Detect which cell encompasses the target text, then output its (X, Y) center coordinate. 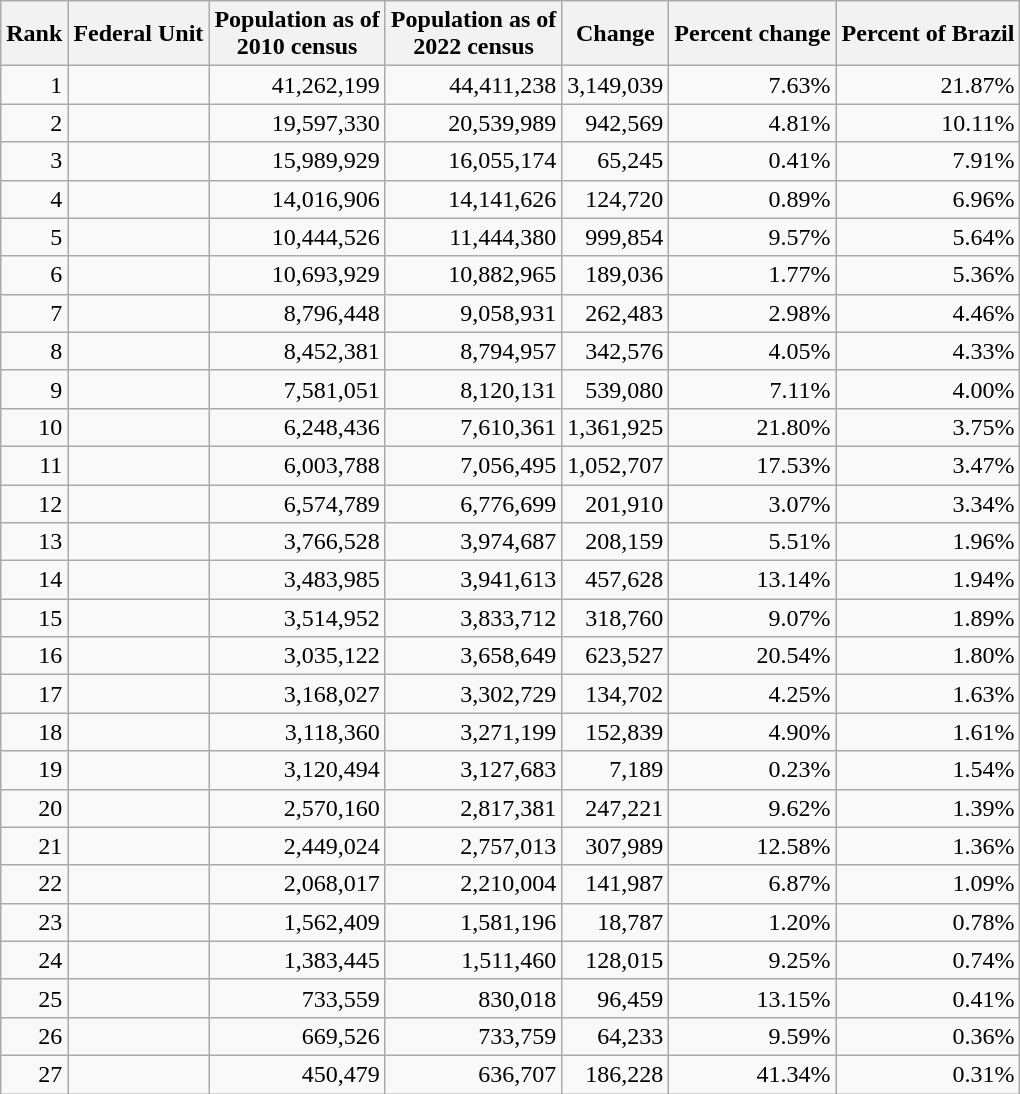
6,574,789 (297, 503)
10,444,526 (297, 237)
4 (34, 199)
999,854 (616, 237)
44,411,238 (473, 85)
1,562,409 (297, 922)
457,628 (616, 580)
2.98% (752, 313)
19 (34, 770)
7,189 (616, 770)
14,141,626 (473, 199)
23 (34, 922)
1.96% (928, 542)
10 (34, 427)
10.11% (928, 123)
186,228 (616, 1074)
6.96% (928, 199)
152,839 (616, 732)
18 (34, 732)
24 (34, 960)
1,361,925 (616, 427)
7.63% (752, 85)
2,449,024 (297, 846)
Percent change (752, 34)
12.58% (752, 846)
307,989 (616, 846)
3 (34, 161)
21.80% (752, 427)
623,527 (616, 656)
11 (34, 465)
19,597,330 (297, 123)
15,989,929 (297, 161)
3,168,027 (297, 694)
0.31% (928, 1074)
9,058,931 (473, 313)
5 (34, 237)
134,702 (616, 694)
Rank (34, 34)
9.57% (752, 237)
7,056,495 (473, 465)
0.36% (928, 1036)
3,118,360 (297, 732)
4.81% (752, 123)
6,776,699 (473, 503)
1,581,196 (473, 922)
539,080 (616, 389)
8,794,957 (473, 351)
20.54% (752, 656)
3,658,649 (473, 656)
8 (34, 351)
7,581,051 (297, 389)
1.61% (928, 732)
636,707 (473, 1074)
4.33% (928, 351)
1.54% (928, 770)
64,233 (616, 1036)
1.80% (928, 656)
4.05% (752, 351)
Percent of Brazil (928, 34)
6,003,788 (297, 465)
21 (34, 846)
96,459 (616, 998)
9.59% (752, 1036)
733,759 (473, 1036)
1.09% (928, 884)
12 (34, 503)
25 (34, 998)
1.63% (928, 694)
20,539,989 (473, 123)
Population as of2010 census (297, 34)
262,483 (616, 313)
5.36% (928, 275)
26 (34, 1036)
7.11% (752, 389)
1.94% (928, 580)
830,018 (473, 998)
1.89% (928, 618)
4.90% (752, 732)
8,120,131 (473, 389)
9.07% (752, 618)
3,120,494 (297, 770)
5.51% (752, 542)
3,035,122 (297, 656)
141,987 (616, 884)
3,302,729 (473, 694)
4.46% (928, 313)
1.77% (752, 275)
942,569 (616, 123)
4.25% (752, 694)
3.34% (928, 503)
Federal Unit (138, 34)
1,511,460 (473, 960)
3,127,683 (473, 770)
10,693,929 (297, 275)
15 (34, 618)
669,526 (297, 1036)
1,383,445 (297, 960)
201,910 (616, 503)
3,833,712 (473, 618)
0.74% (928, 960)
1.36% (928, 846)
3,149,039 (616, 85)
189,036 (616, 275)
13 (34, 542)
733,559 (297, 998)
3,483,985 (297, 580)
17 (34, 694)
6 (34, 275)
2,068,017 (297, 884)
3.47% (928, 465)
10,882,965 (473, 275)
3.75% (928, 427)
3,766,528 (297, 542)
0.23% (752, 770)
5.64% (928, 237)
0.78% (928, 922)
1.39% (928, 808)
13.15% (752, 998)
3,941,613 (473, 580)
450,479 (297, 1074)
16 (34, 656)
9.62% (752, 808)
3,974,687 (473, 542)
Population as of2022 census (473, 34)
11,444,380 (473, 237)
1 (34, 85)
1,052,707 (616, 465)
6.87% (752, 884)
7.91% (928, 161)
2 (34, 123)
65,245 (616, 161)
9.25% (752, 960)
8,796,448 (297, 313)
14 (34, 580)
247,221 (616, 808)
6,248,436 (297, 427)
2,210,004 (473, 884)
Change (616, 34)
2,817,381 (473, 808)
3,271,199 (473, 732)
3.07% (752, 503)
0.89% (752, 199)
128,015 (616, 960)
20 (34, 808)
318,760 (616, 618)
18,787 (616, 922)
1.20% (752, 922)
27 (34, 1074)
17.53% (752, 465)
41.34% (752, 1074)
208,159 (616, 542)
41,262,199 (297, 85)
7,610,361 (473, 427)
21.87% (928, 85)
14,016,906 (297, 199)
22 (34, 884)
3,514,952 (297, 618)
4.00% (928, 389)
2,570,160 (297, 808)
124,720 (616, 199)
16,055,174 (473, 161)
8,452,381 (297, 351)
2,757,013 (473, 846)
9 (34, 389)
13.14% (752, 580)
7 (34, 313)
342,576 (616, 351)
